Find where the given text appears and provide that cell's center as (x, y) coordinate. 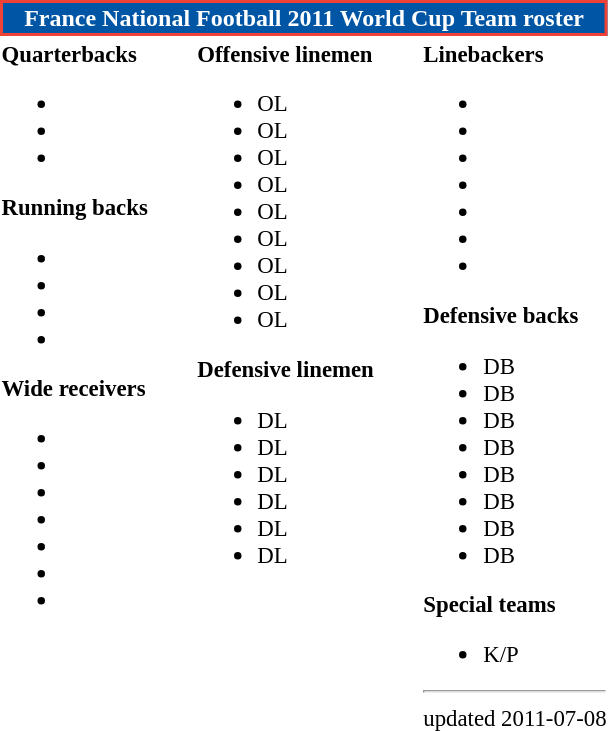
France National Football 2011 World Cup Team roster (304, 18)
